Search for the cell housing the specified text and yield its [X, Y] center coordinate. 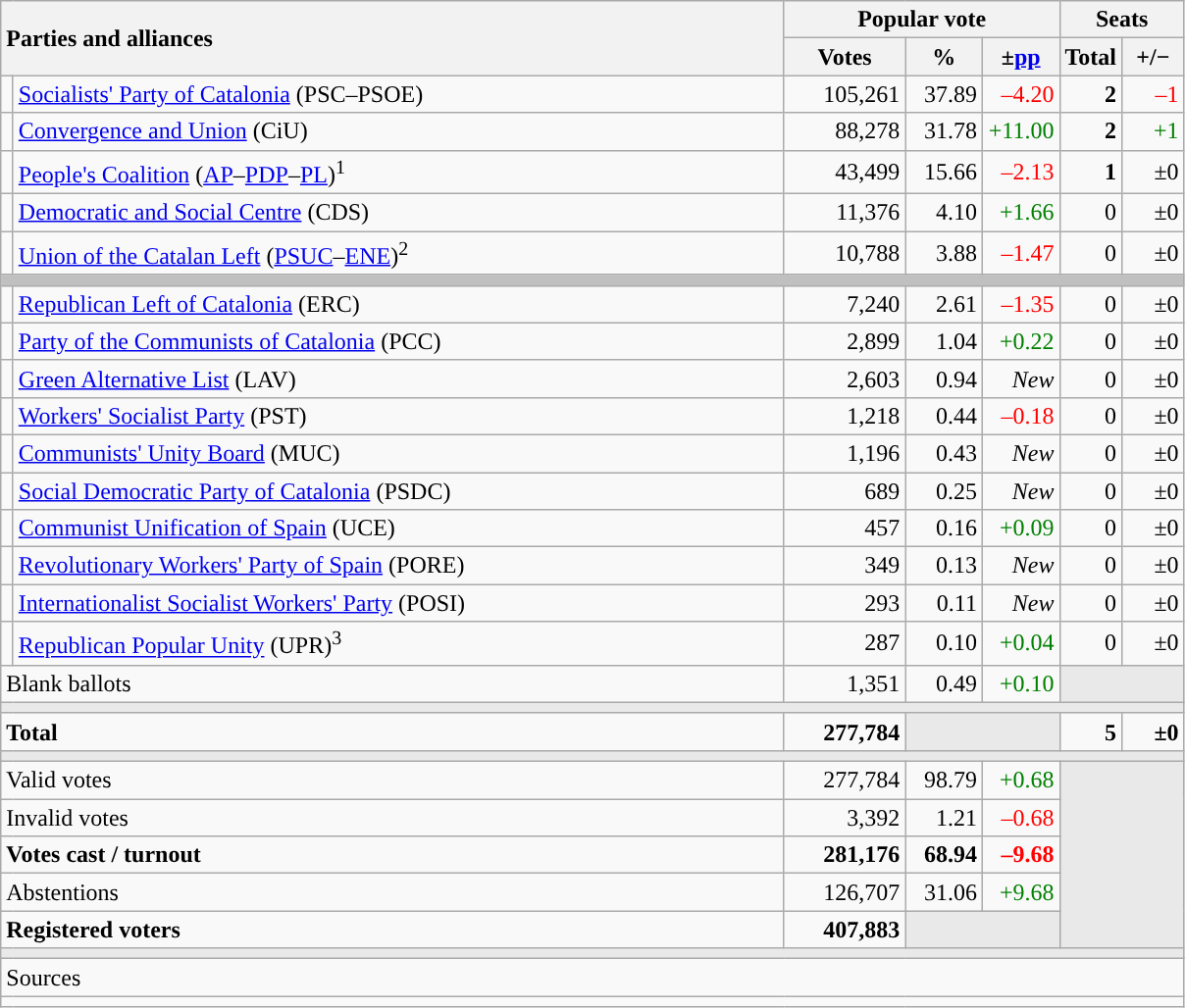
Invalid votes [392, 818]
+/− [1154, 57]
+9.68 [1020, 892]
Votes [845, 57]
293 [845, 603]
0.10 [944, 643]
Republican Popular Unity (UPR)3 [398, 643]
457 [845, 529]
–0.68 [1020, 818]
Internationalist Socialist Workers' Party (POSI) [398, 603]
+1 [1154, 131]
Abstentions [392, 892]
Votes cast / turnout [392, 855]
689 [845, 491]
7,240 [845, 304]
3,392 [845, 818]
126,707 [845, 892]
–1.47 [1020, 253]
15.66 [944, 173]
11,376 [845, 213]
–1 [1154, 94]
5 [1091, 731]
105,261 [845, 94]
98.79 [944, 781]
Union of the Catalan Left (PSUC–ENE)2 [398, 253]
2,603 [845, 378]
0.44 [944, 416]
407,883 [845, 930]
0.49 [944, 683]
68.94 [944, 855]
1 [1091, 173]
Communist Unification of Spain (UCE) [398, 529]
31.06 [944, 892]
3.88 [944, 253]
–9.68 [1020, 855]
1,351 [845, 683]
287 [845, 643]
+0.04 [1020, 643]
1,196 [845, 453]
37.89 [944, 94]
+0.68 [1020, 781]
Communists' Unity Board (MUC) [398, 453]
Republican Left of Catalonia (ERC) [398, 304]
People's Coalition (AP–PDP–PL)1 [398, 173]
+0.10 [1020, 683]
281,176 [845, 855]
0.16 [944, 529]
2.61 [944, 304]
Green Alternative List (LAV) [398, 378]
Registered voters [392, 930]
% [944, 57]
Sources [592, 978]
10,788 [845, 253]
–2.13 [1020, 173]
+1.66 [1020, 213]
1.21 [944, 818]
Parties and alliances [392, 38]
349 [845, 566]
Social Democratic Party of Catalonia (PSDC) [398, 491]
0.43 [944, 453]
Popular vote [922, 20]
Workers' Socialist Party (PST) [398, 416]
31.78 [944, 131]
1,218 [845, 416]
Valid votes [392, 781]
2,899 [845, 341]
43,499 [845, 173]
Democratic and Social Centre (CDS) [398, 213]
–4.20 [1020, 94]
–1.35 [1020, 304]
+0.22 [1020, 341]
Blank ballots [392, 683]
4.10 [944, 213]
0.11 [944, 603]
±pp [1020, 57]
+11.00 [1020, 131]
1.04 [944, 341]
Seats [1122, 20]
0.13 [944, 566]
88,278 [845, 131]
+0.09 [1020, 529]
Convergence and Union (CiU) [398, 131]
–0.18 [1020, 416]
Party of the Communists of Catalonia (PCC) [398, 341]
0.25 [944, 491]
Socialists' Party of Catalonia (PSC–PSOE) [398, 94]
Revolutionary Workers' Party of Spain (PORE) [398, 566]
0.94 [944, 378]
